Extract the (x, y) coordinate from the center of the cell holding the provided text.  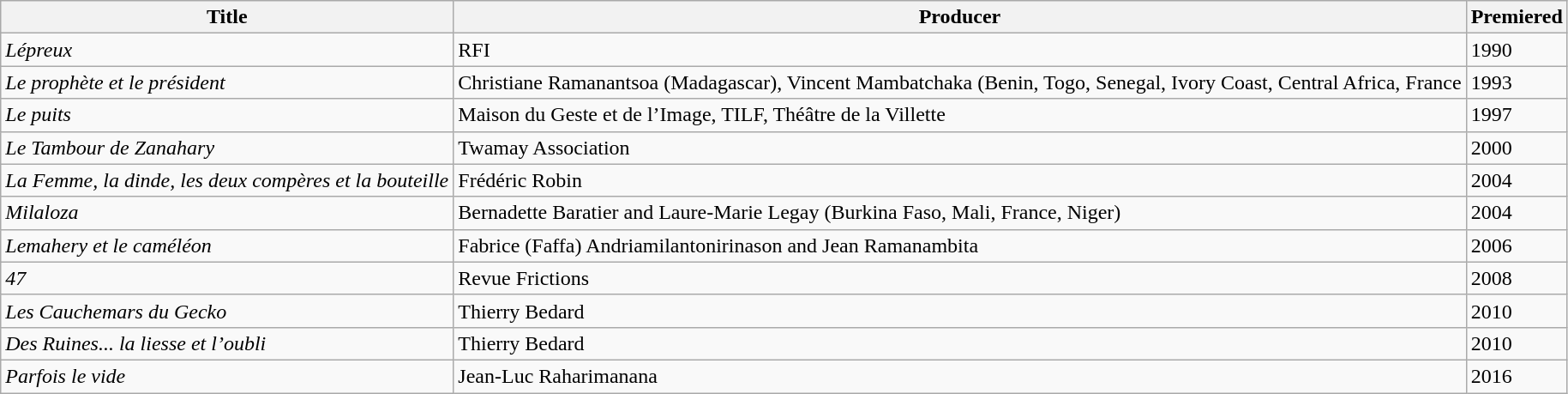
Parfois le vide (227, 376)
2000 (1517, 148)
Bernadette Baratier and Laure-Marie Legay (Burkina Faso, Mali, France, Niger) (960, 213)
Twamay Association (960, 148)
1990 (1517, 50)
Le puits (227, 115)
2016 (1517, 376)
Lépreux (227, 50)
Premiered (1517, 17)
47 (227, 278)
2006 (1517, 245)
Christiane Ramanantsoa (Madagascar), Vincent Mambatchaka (Benin, Togo, Senegal, Ivory Coast, Central Africa, France (960, 82)
Producer (960, 17)
Revue Frictions (960, 278)
Milaloza (227, 213)
RFI (960, 50)
La Femme, la dinde, les deux compères et la bouteille (227, 180)
Jean-Luc Raharimanana (960, 376)
Le prophète et le président (227, 82)
Des Ruines... la liesse et l’oubli (227, 343)
Les Cauchemars du Gecko (227, 311)
Lemahery et le caméléon (227, 245)
Fabrice (Faffa) Andriamilantonirinason and Jean Ramanambita (960, 245)
Maison du Geste et de l’Image, TILF, Théâtre de la Villette (960, 115)
Title (227, 17)
Frédéric Robin (960, 180)
1993 (1517, 82)
2008 (1517, 278)
Le Tambour de Zanahary (227, 148)
1997 (1517, 115)
